Detect which cell encompasses the target text, then output its (x, y) center coordinate. 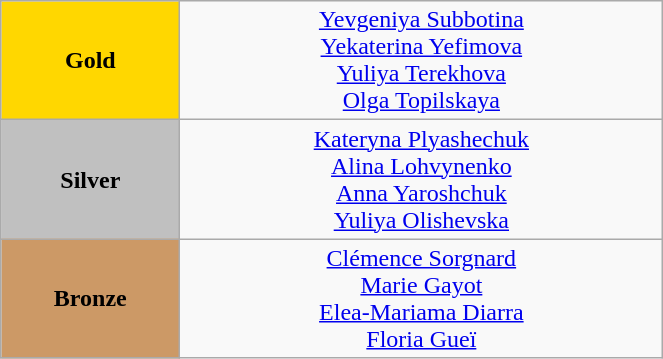
Bronze (90, 298)
Gold (90, 60)
Silver (90, 180)
Yevgeniya SubbotinaYekaterina YefimovaYuliya TerekhovaOlga Topilskaya (422, 60)
Kateryna PlyashechukAlina LohvynenkoAnna YaroshchukYuliya Olishevska (422, 180)
Clémence SorgnardMarie GayotElea-Mariama DiarraFloria Gueï (422, 298)
